Identify which cell holds the provided text, then report its [x, y] central coordinate. 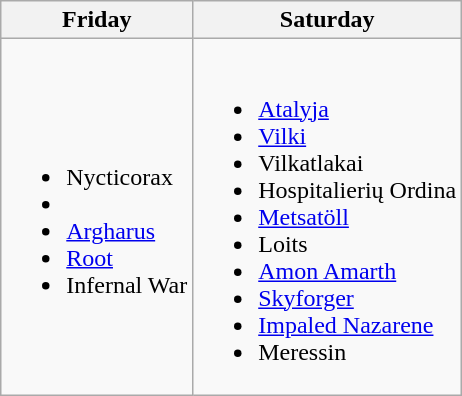
Nycticorax Argharus Root Infernal War [97, 217]
Saturday [328, 20]
Atalyja Vilki Vilkatlakai Hospitalierių Ordina Metsatöll Loits Amon Amarth Skyforger Impaled Nazarene Meressin [328, 217]
Friday [97, 20]
